Identify which cell holds the provided text, then report its (x, y) central coordinate. 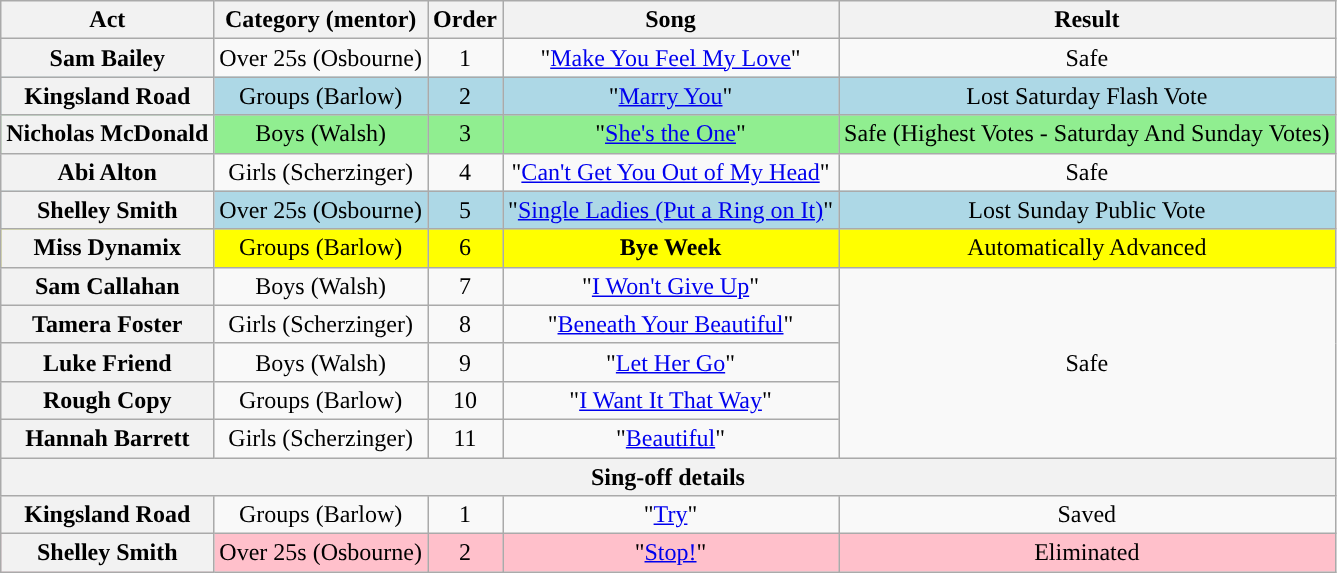
Bye Week (671, 248)
Safe (Highest Votes - Saturday And Sunday Votes) (1086, 134)
"She's the One" (671, 134)
7 (466, 286)
Song (671, 20)
"Try" (671, 515)
Luke Friend (108, 362)
3 (466, 134)
Tamera Foster (108, 324)
"Can't Get You Out of My Head" (671, 172)
"Let Her Go" (671, 362)
"Beneath Your Beautiful" (671, 324)
"Single Ladies (Put a Ring on It)" (671, 210)
"Stop!" (671, 553)
"I Want It That Way" (671, 400)
Miss Dynamix (108, 248)
11 (466, 438)
Hannah Barrett (108, 438)
Order (466, 20)
Act (108, 20)
Category (mentor) (321, 20)
8 (466, 324)
Automatically Advanced (1086, 248)
6 (466, 248)
4 (466, 172)
Sam Callahan (108, 286)
"Marry You" (671, 96)
Lost Sunday Public Vote (1086, 210)
5 (466, 210)
Sing-off details (668, 477)
"I Won't Give Up" (671, 286)
Sam Bailey (108, 58)
9 (466, 362)
Abi Alton (108, 172)
Rough Copy (108, 400)
"Make You Feel My Love" (671, 58)
Lost Saturday Flash Vote (1086, 96)
Nicholas McDonald (108, 134)
"Beautiful" (671, 438)
10 (466, 400)
Saved (1086, 515)
Eliminated (1086, 553)
Result (1086, 20)
